Find where the given text appears and provide that cell's center as [X, Y] coordinate. 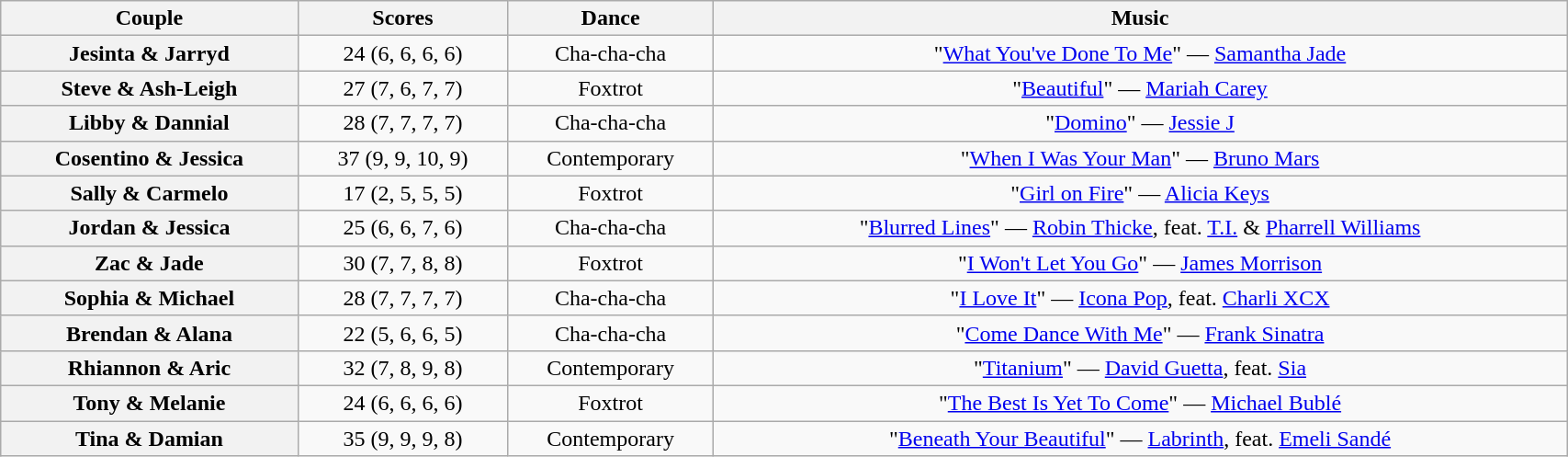
"When I Was Your Man" — Bruno Mars [1139, 158]
Zac & Jade [149, 263]
Music [1139, 18]
Libby & Dannial [149, 123]
"I Love It" — Icona Pop, feat. Charli XCX [1139, 298]
Tina & Damian [149, 439]
Jesinta & Jarryd [149, 53]
Scores [402, 18]
35 (9, 9, 9, 8) [402, 439]
Jordan & Jessica [149, 228]
"I Won't Let You Go" — James Morrison [1139, 263]
Dance [611, 18]
"Beautiful" — Mariah Carey [1139, 88]
27 (7, 6, 7, 7) [402, 88]
Brendan & Alana [149, 333]
"Domino" — Jessie J [1139, 123]
"Blurred Lines" — Robin Thicke, feat. T.I. & Pharrell Williams [1139, 228]
Couple [149, 18]
"The Best Is Yet To Come" — Michael Bublé [1139, 403]
32 (7, 8, 9, 8) [402, 368]
Rhiannon & Aric [149, 368]
30 (7, 7, 8, 8) [402, 263]
Cosentino & Jessica [149, 158]
Steve & Ash-Leigh [149, 88]
17 (2, 5, 5, 5) [402, 193]
25 (6, 6, 7, 6) [402, 228]
Sally & Carmelo [149, 193]
22 (5, 6, 6, 5) [402, 333]
"Titanium" — David Guetta, feat. Sia [1139, 368]
Tony & Melanie [149, 403]
37 (9, 9, 10, 9) [402, 158]
"What You've Done To Me" — Samantha Jade [1139, 53]
Sophia & Michael [149, 298]
"Beneath Your Beautiful" — Labrinth, feat. Emeli Sandé [1139, 439]
"Come Dance With Me" — Frank Sinatra [1139, 333]
"Girl on Fire" — Alicia Keys [1139, 193]
